Provide the [X, Y] coordinate of the cell's center where the given text is located.  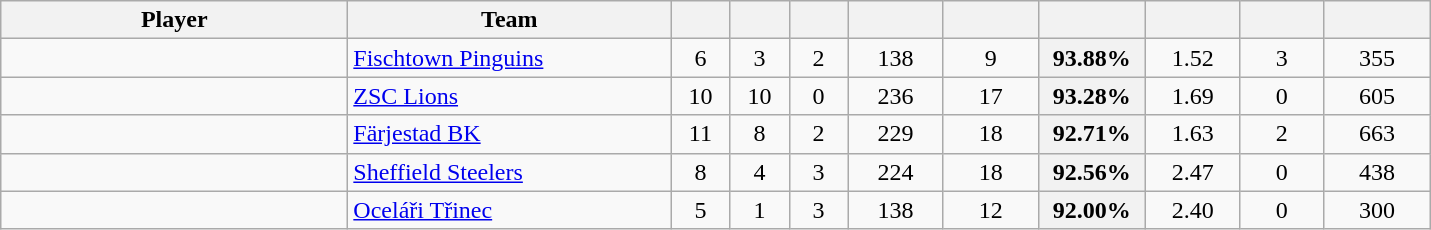
1.63 [1192, 134]
1.69 [1192, 96]
92.00% [1092, 210]
93.88% [1092, 58]
11 [700, 134]
Sheffield Steelers [510, 172]
438 [1376, 172]
Team [510, 20]
1 [760, 210]
6 [700, 58]
92.56% [1092, 172]
Fischtown Pinguins [510, 58]
224 [896, 172]
12 [990, 210]
236 [896, 96]
355 [1376, 58]
5 [700, 210]
Player [174, 20]
Oceláři Třinec [510, 210]
605 [1376, 96]
ZSC Lions [510, 96]
17 [990, 96]
663 [1376, 134]
2.47 [1192, 172]
229 [896, 134]
2.40 [1192, 210]
9 [990, 58]
93.28% [1092, 96]
Färjestad BK [510, 134]
1.52 [1192, 58]
92.71% [1092, 134]
4 [760, 172]
300 [1376, 210]
